For the text-containing cell, return its midpoint in [X, Y] coordinate format. 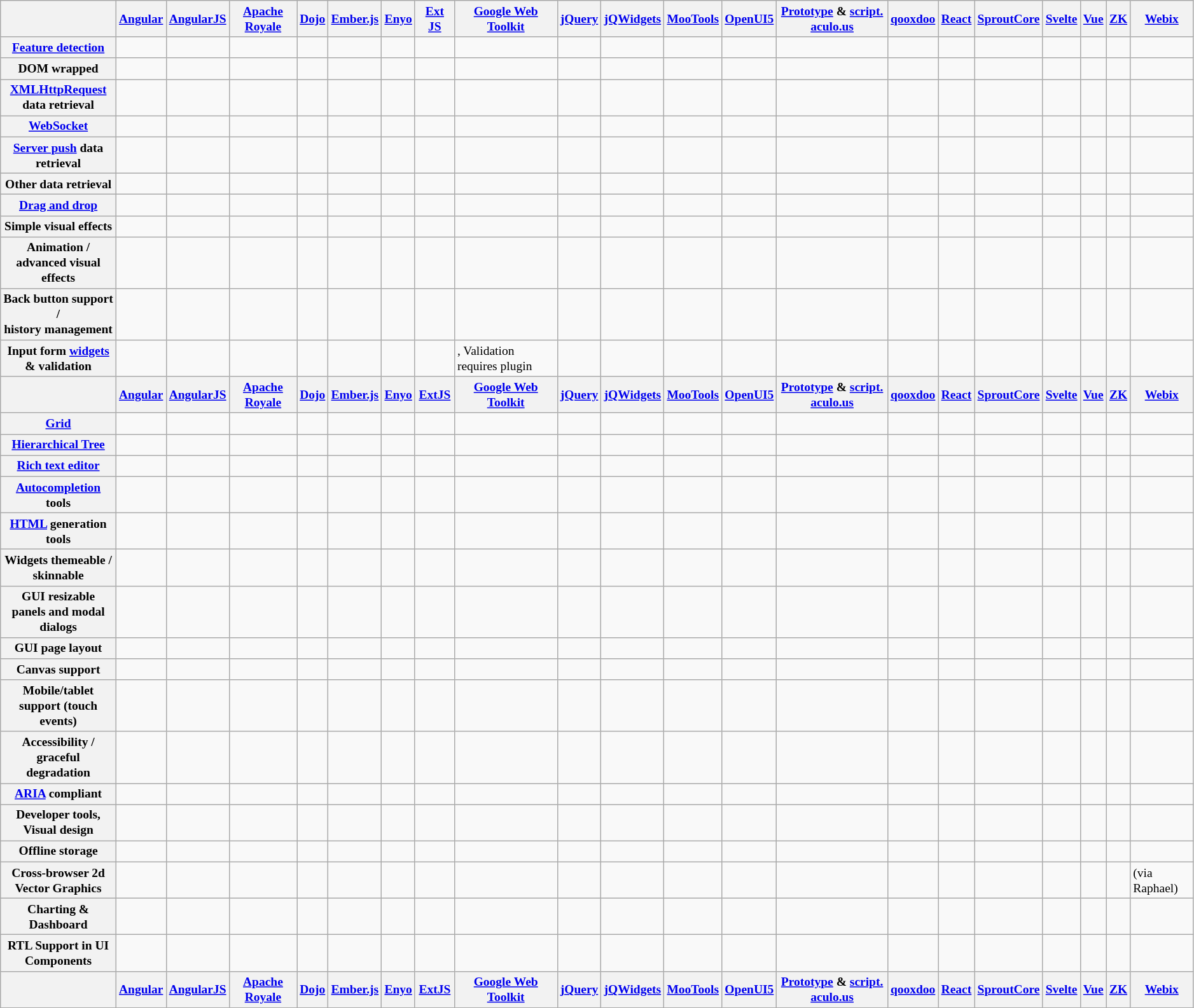
Charting & Dashboard [59, 917]
WebSocket [59, 126]
Grid [59, 424]
Drag and drop [59, 205]
Offline storage [59, 851]
GUI page layout [59, 647]
HTML generation tools [59, 532]
Simple visual effects [59, 226]
Autocompletion tools [59, 495]
ARIA compliant [59, 794]
Back button support / history management [59, 314]
Rich text editor [59, 466]
Input form widgets & validation [59, 359]
Accessibility / graceful degradation [59, 757]
Animation / advanced visual effects [59, 262]
(via Raphael) [1162, 880]
Cross-browser 2d Vector Graphics [59, 880]
Developer tools, Visual design [59, 823]
Canvas support [59, 669]
Widgets themeable / skinnable [59, 567]
GUI resizable panels and modal dialogs [59, 612]
RTL Support in UI Components [59, 953]
Server push data retrieval [59, 155]
DOM wrapped [59, 69]
Hierarchical Tree [59, 445]
Other data retrieval [59, 183]
, Validation requires plugin [506, 359]
Ext JS [434, 19]
XMLHttpRequestdata retrieval [59, 98]
Mobile/tablet support (touch events) [59, 706]
Feature detection [59, 47]
